Pinpoint the cell where the given text exists, returning its (X, Y) midpoint coordinate. 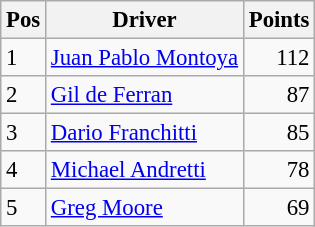
69 (278, 208)
3 (24, 133)
Driver (145, 20)
87 (278, 95)
78 (278, 170)
85 (278, 133)
Greg Moore (145, 208)
Points (278, 20)
Dario Franchitti (145, 133)
1 (24, 58)
2 (24, 95)
Juan Pablo Montoya (145, 58)
112 (278, 58)
5 (24, 208)
Michael Andretti (145, 170)
4 (24, 170)
Pos (24, 20)
Gil de Ferran (145, 95)
